From the cell containing the given text, extract its center point as (X, Y) coordinate. 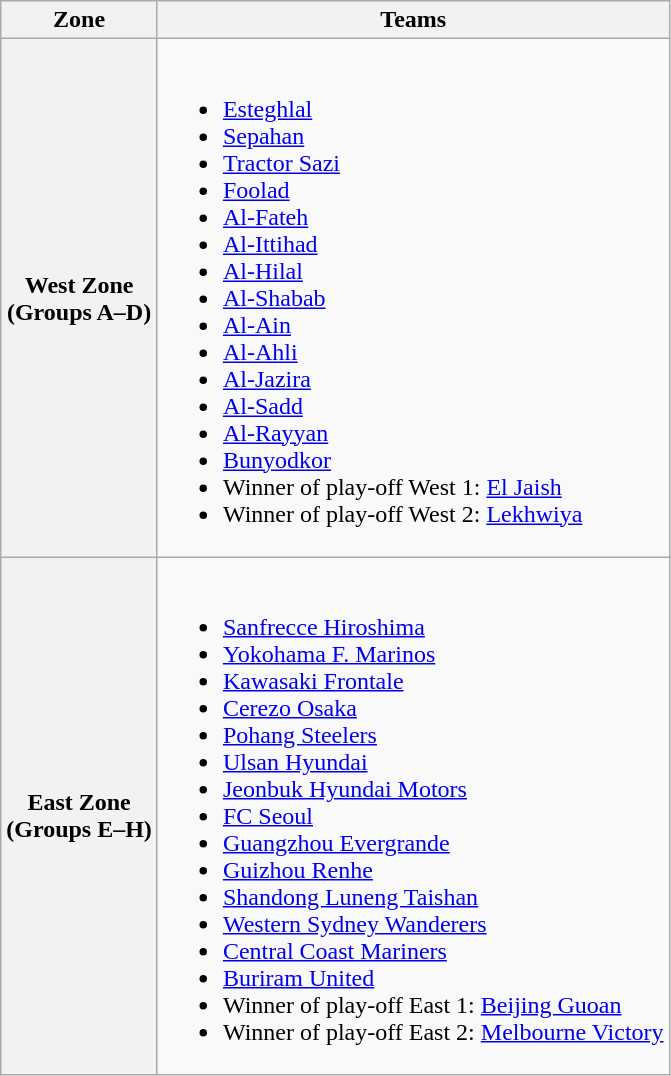
West Zone(Groups A–D) (80, 298)
Teams (413, 20)
Zone (80, 20)
East Zone(Groups E–H) (80, 816)
